Return [X, Y] of the center of cell containing provided text 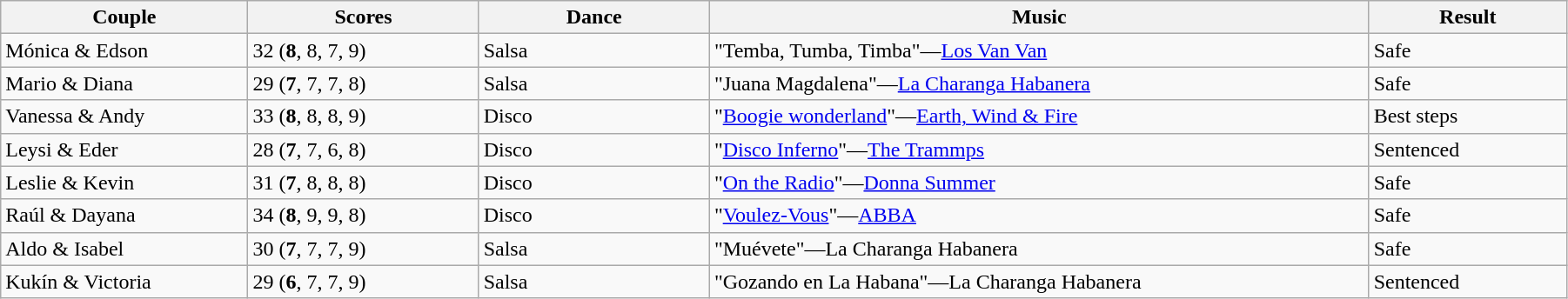
Raúl & Dayana [124, 216]
30 (7, 7, 7, 9) [364, 249]
Result [1467, 17]
Scores [364, 17]
Vanessa & Andy [124, 116]
Leslie & Kevin [124, 183]
33 (8, 8, 8, 9) [364, 116]
"Muévete"—La Charanga Habanera [1039, 249]
34 (8, 9, 9, 8) [364, 216]
"On the Radio"—Donna Summer [1039, 183]
29 (6, 7, 7, 9) [364, 282]
Best steps [1467, 116]
31 (7, 8, 8, 8) [364, 183]
Kukín & Victoria [124, 282]
"Voulez-Vous"—ABBA [1039, 216]
"Gozando en La Habana"—La Charanga Habanera [1039, 282]
"Disco Inferno"—The Trammps [1039, 149]
Dance [593, 17]
32 (8, 8, 7, 9) [364, 50]
Mónica & Edson [124, 50]
Mario & Diana [124, 83]
Leysi & Eder [124, 149]
"Juana Magdalena"—La Charanga Habanera [1039, 83]
Couple [124, 17]
Music [1039, 17]
Aldo & Isabel [124, 249]
28 (7, 7, 6, 8) [364, 149]
"Boogie wonderland"—Earth, Wind & Fire [1039, 116]
29 (7, 7, 7, 8) [364, 83]
"Temba, Tumba, Timba"—Los Van Van [1039, 50]
